Find where the given text appears and provide that cell's center as [X, Y] coordinate. 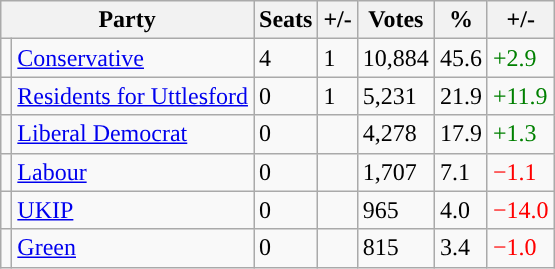
UKIP [133, 210]
+2.9 [520, 58]
4,278 [396, 134]
21.9 [460, 96]
10,884 [396, 58]
17.9 [460, 134]
45.6 [460, 58]
−14.0 [520, 210]
Labour [133, 172]
4.0 [460, 210]
+1.3 [520, 134]
965 [396, 210]
Residents for Uttlesford [133, 96]
4 [286, 58]
Conservative [133, 58]
3.4 [460, 248]
815 [396, 248]
1,707 [396, 172]
Green [133, 248]
7.1 [460, 172]
Votes [396, 20]
Seats [286, 20]
Liberal Democrat [133, 134]
5,231 [396, 96]
Party [128, 20]
+11.9 [520, 96]
−1.0 [520, 248]
% [460, 20]
−1.1 [520, 172]
